Return the [x, y] coordinate for the center point of the cell that contains the specified text.  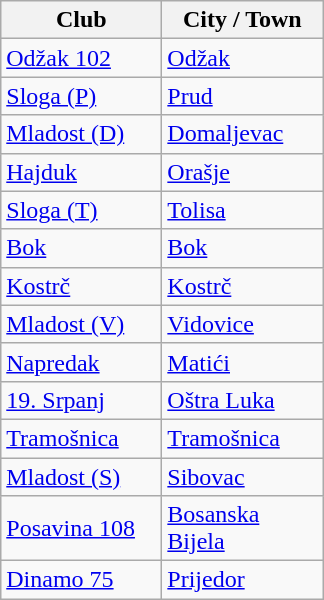
Vidovice [242, 324]
Odžak 102 [82, 58]
Orašje [242, 172]
Hajduk [82, 172]
Dinamo 75 [82, 580]
Sloga (P) [82, 96]
Mladost (D) [82, 134]
Prijedor [242, 580]
19. Srpanj [82, 400]
Oštra Luka [242, 400]
Posavina 108 [82, 528]
Sloga (T) [82, 210]
Odžak [242, 58]
Prud [242, 96]
Napredak [82, 362]
Mladost (S) [82, 477]
Club [82, 20]
Mladost (V) [82, 324]
Domaljevac [242, 134]
Sibovac [242, 477]
Matići [242, 362]
Bosanska Bijela [242, 528]
Tolisa [242, 210]
City / Town [242, 20]
